From the cell containing the given text, extract its center point as [X, Y] coordinate. 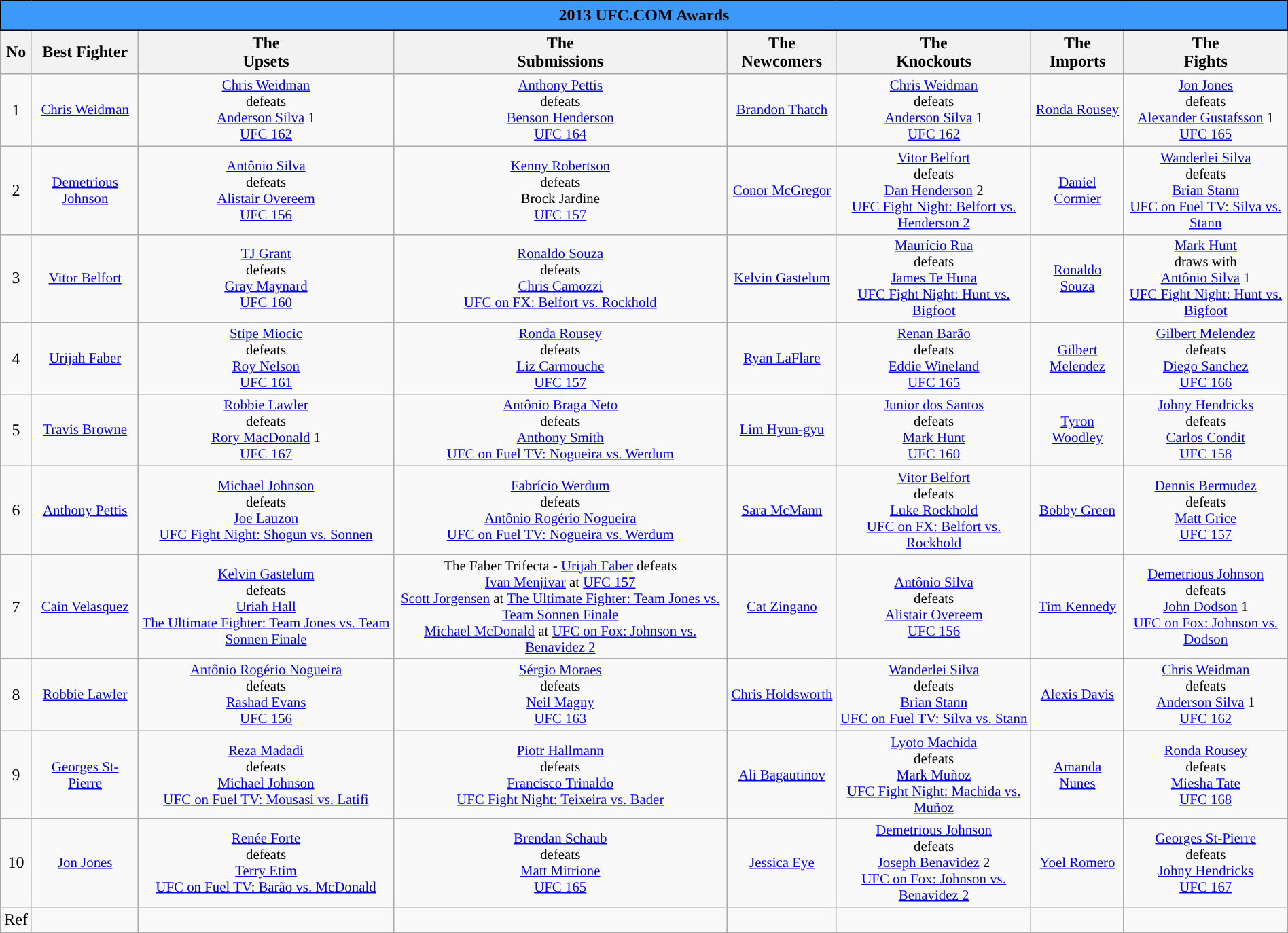
Cat Zingano [781, 606]
Robbie Lawler defeats Rory MacDonald 1 UFC 167 [266, 431]
Amanda Nunes [1077, 775]
Reza Madadi defeats Michael Johnson UFC on Fuel TV: Mousasi vs. Latifi [266, 775]
Alexis Davis [1077, 695]
No [16, 52]
Conor McGregor [781, 190]
9 [16, 775]
1 [16, 110]
Lyoto Machida defeats Mark Muñoz UFC Fight Night: Machida vs. Muñoz [933, 775]
2 [16, 190]
Tim Kennedy [1077, 606]
TheImports [1077, 52]
Demetrious Johnson [84, 190]
Jessica Eye [781, 863]
Daniel Cormier [1077, 190]
Bobby Green [1077, 511]
TheSubmissions [560, 52]
Kenny Robertson defeats Brock Jardine UFC 157 [560, 190]
Chris Holdsworth [781, 695]
TheUpsets [266, 52]
Dennis Bermudez defeats Matt Grice UFC 157 [1205, 511]
Mark Hunt draws with Antônio Silva 1 UFC Fight Night: Hunt vs. Bigfoot [1205, 278]
Michael Johnson defeats Joe Lauzon UFC Fight Night: Shogun vs. Sonnen [266, 511]
TJ Grant defeats Gray Maynard UFC 160 [266, 278]
Ref [16, 920]
Brandon Thatch [781, 110]
7 [16, 606]
Renée Forte defeats Terry Etim UFC on Fuel TV: Barão vs. McDonald [266, 863]
Urijah Faber [84, 359]
Ronda Rousey defeats Miesha Tate UFC 168 [1205, 775]
Cain Velasquez [84, 606]
Maurício Rua defeats James Te Huna UFC Fight Night: Hunt vs. Bigfoot [933, 278]
Kelvin Gastelum [781, 278]
Antônio Braga Neto defeats Anthony Smith UFC on Fuel TV: Nogueira vs. Werdum [560, 431]
Yoel Romero [1077, 863]
Best Fighter [84, 52]
Sara McMann [781, 511]
10 [16, 863]
Renan Barão defeats Eddie Wineland UFC 165 [933, 359]
Vitor Belfort defeats Dan Henderson 2 UFC Fight Night: Belfort vs. Henderson 2 [933, 190]
Lim Hyun-gyu [781, 431]
Ronda Rousey [1077, 110]
Ryan LaFlare [781, 359]
Anthony Pettis [84, 511]
Chris Weidman [84, 110]
Gilbert Melendez defeats Diego Sanchez UFC 166 [1205, 359]
3 [16, 278]
Vitor Belfort defeats Luke Rockhold UFC on FX: Belfort vs. Rockhold [933, 511]
Ronda Rousey defeats Liz Carmouche UFC 157 [560, 359]
TheKnockouts [933, 52]
5 [16, 431]
Ronaldo Souza [1077, 278]
Johny Hendricks defeats Carlos Condit UFC 158 [1205, 431]
Georges St-Pierre defeats Johny Hendricks UFC 167 [1205, 863]
TheFights [1205, 52]
Ali Bagautinov [781, 775]
Brendan Schaub defeats Matt Mitrione UFC 165 [560, 863]
Piotr Hallmann defeats Francisco Trinaldo UFC Fight Night: Teixeira vs. Bader [560, 775]
Vitor Belfort [84, 278]
The Newcomers [781, 52]
Kelvin Gastelum defeats Uriah Hall The Ultimate Fighter: Team Jones vs. Team Sonnen Finale [266, 606]
Jon Jones [84, 863]
6 [16, 511]
Georges St-Pierre [84, 775]
Sérgio Moraes defeats Neil Magny UFC 163 [560, 695]
Tyron Woodley [1077, 431]
Stipe Miocic defeats Roy Nelson UFC 161 [266, 359]
2013 UFC.COM Awards [644, 16]
4 [16, 359]
Ronaldo Souza defeats Chris Camozzi UFC on FX: Belfort vs. Rockhold [560, 278]
8 [16, 695]
Junior dos Santos defeats Mark Hunt UFC 160 [933, 431]
Antônio Rogério Nogueira defeats Rashad Evans UFC 156 [266, 695]
Gilbert Melendez [1077, 359]
Robbie Lawler [84, 695]
Demetrious Johnson defeats John Dodson 1 UFC on Fox: Johnson vs. Dodson [1205, 606]
Demetrious Johnson defeats Joseph Benavidez 2 UFC on Fox: Johnson vs. Benavidez 2 [933, 863]
Jon Jones defeats Alexander Gustafsson 1 UFC 165 [1205, 110]
Fabrício Werdum defeats Antônio Rogério Nogueira UFC on Fuel TV: Nogueira vs. Werdum [560, 511]
Travis Browne [84, 431]
Anthony Pettis defeats Benson Henderson UFC 164 [560, 110]
